Identify which cell holds the provided text, then report its (x, y) central coordinate. 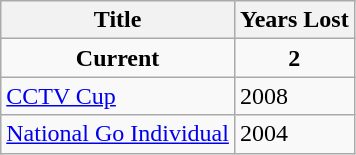
National Go Individual (118, 134)
Current (118, 58)
CCTV Cup (118, 96)
Title (118, 20)
2 (294, 58)
Years Lost (294, 20)
2008 (294, 96)
2004 (294, 134)
